Scan for the cell matching the given text and deliver its [x, y] coordinate at center. 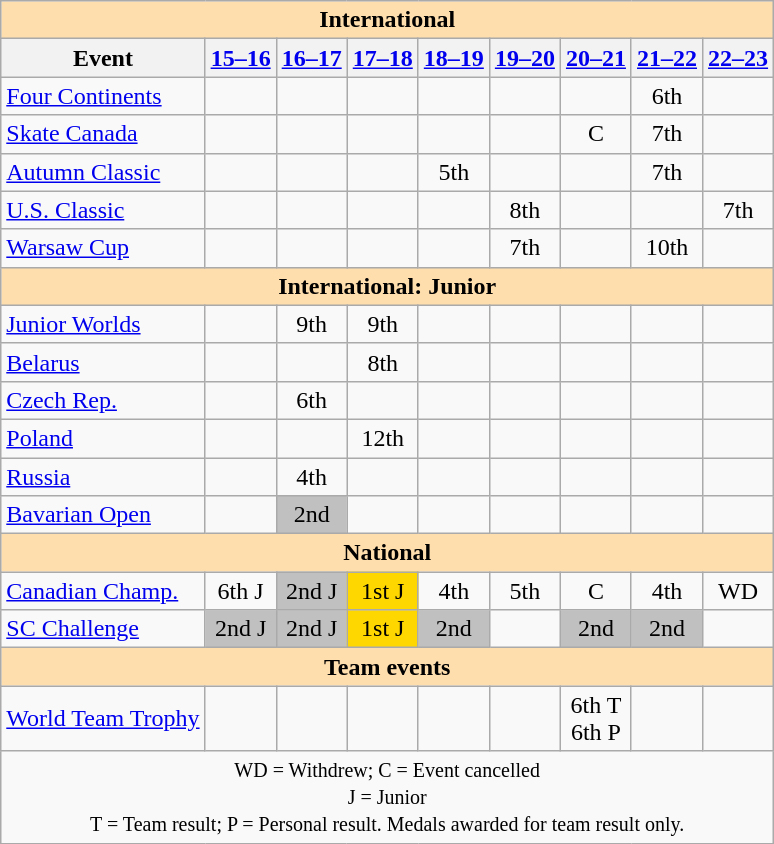
WD = Withdrew; C = Event cancelledJ = JuniorT = Team result; P = Personal result. Medals awarded for team result only. [388, 797]
Canadian Champ. [103, 591]
19–20 [524, 58]
6th T 6th P [596, 718]
National [388, 553]
10th [666, 248]
International: Junior [388, 286]
Czech Rep. [103, 400]
Russia [103, 477]
Autumn Classic [103, 172]
Warsaw Cup [103, 248]
Junior Worlds [103, 324]
12th [382, 438]
22–23 [738, 58]
WD [738, 591]
21–22 [666, 58]
Four Continents [103, 96]
SC Challenge [103, 629]
6th J [240, 591]
20–21 [596, 58]
International [388, 20]
15–16 [240, 58]
Poland [103, 438]
U.S. Classic [103, 210]
18–19 [454, 58]
17–18 [382, 58]
Skate Canada [103, 134]
World Team Trophy [103, 718]
Bavarian Open [103, 515]
16–17 [312, 58]
Team events [388, 667]
Event [103, 58]
Belarus [103, 362]
